Capture the cell that displays the provided text and extract its (x, y) central coordinate. 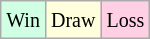
Draw (72, 20)
Loss (126, 20)
Win (24, 20)
